Scan for the cell matching the given text and deliver its (X, Y) coordinate at center. 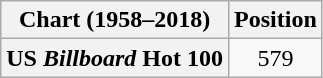
US Billboard Hot 100 (115, 58)
579 (276, 58)
Position (276, 20)
Chart (1958–2018) (115, 20)
